Locate the cell with the specified text and output its (X, Y) center coordinate. 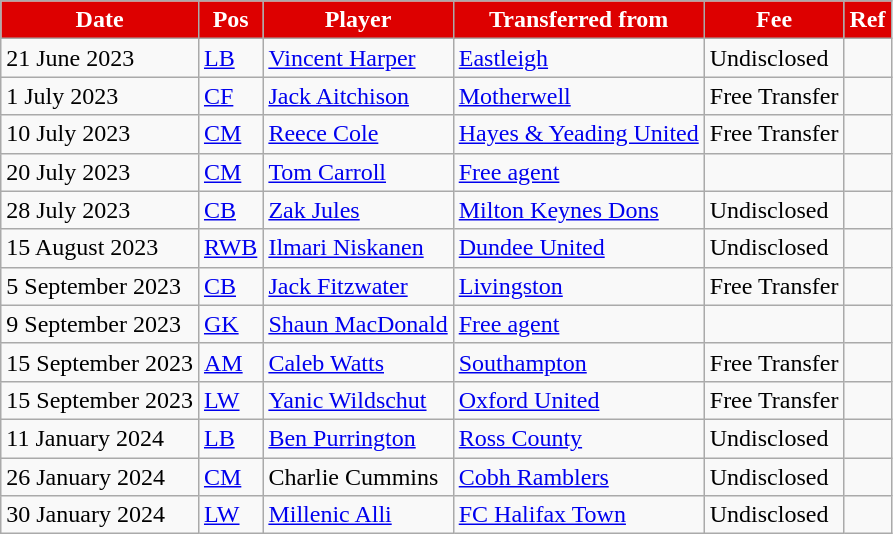
Jack Fitzwater (358, 286)
Ref (868, 20)
GK (230, 324)
Eastleigh (578, 58)
30 January 2024 (100, 515)
Charlie Cummins (358, 477)
Date (100, 20)
Ben Purrington (358, 438)
Vincent Harper (358, 58)
20 July 2023 (100, 172)
Hayes & Yeading United (578, 134)
Ilmari Niskanen (358, 248)
Tom Carroll (358, 172)
Caleb Watts (358, 362)
AM (230, 362)
Livingston (578, 286)
1 July 2023 (100, 96)
Reece Cole (358, 134)
Fee (774, 20)
Pos (230, 20)
9 September 2023 (100, 324)
Transferred from (578, 20)
Southampton (578, 362)
Dundee United (578, 248)
21 June 2023 (100, 58)
Oxford United (578, 400)
RWB (230, 248)
Ross County (578, 438)
Player (358, 20)
Cobh Ramblers (578, 477)
Jack Aitchison (358, 96)
Millenic Alli (358, 515)
5 September 2023 (100, 286)
28 July 2023 (100, 210)
Zak Jules (358, 210)
Motherwell (578, 96)
26 January 2024 (100, 477)
Shaun MacDonald (358, 324)
FC Halifax Town (578, 515)
Milton Keynes Dons (578, 210)
15 August 2023 (100, 248)
11 January 2024 (100, 438)
Yanic Wildschut (358, 400)
CF (230, 96)
10 July 2023 (100, 134)
